Return the [x, y] coordinate for the center point of the cell that contains the specified text.  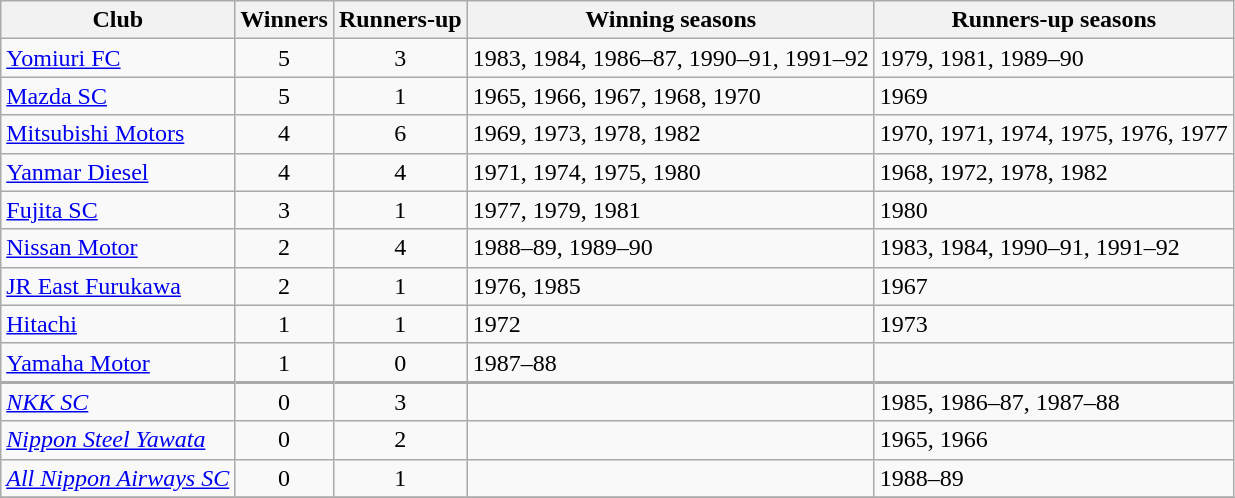
Nippon Steel Yawata [118, 440]
1970, 1971, 1974, 1975, 1976, 1977 [1054, 134]
1968, 1972, 1978, 1982 [1054, 172]
Yomiuri FC [118, 58]
1967 [1054, 286]
1973 [1054, 324]
1983, 1984, 1986–87, 1990–91, 1991–92 [670, 58]
1985, 1986–87, 1987–88 [1054, 402]
1988–89, 1989–90 [670, 248]
1972 [670, 324]
1965, 1966 [1054, 440]
6 [400, 134]
1983, 1984, 1990–91, 1991–92 [1054, 248]
1965, 1966, 1967, 1968, 1970 [670, 96]
Nissan Motor [118, 248]
All Nippon Airways SC [118, 478]
Fujita SC [118, 210]
1977, 1979, 1981 [670, 210]
JR East Furukawa [118, 286]
Winning seasons [670, 20]
Club [118, 20]
Hitachi [118, 324]
Mazda SC [118, 96]
1987–88 [670, 362]
1988–89 [1054, 478]
1980 [1054, 210]
Winners [284, 20]
1969 [1054, 96]
1976, 1985 [670, 286]
Yamaha Motor [118, 362]
Mitsubishi Motors [118, 134]
1971, 1974, 1975, 1980 [670, 172]
NKK SC [118, 402]
Yanmar Diesel [118, 172]
Runners-up [400, 20]
Runners-up seasons [1054, 20]
1979, 1981, 1989–90 [1054, 58]
1969, 1973, 1978, 1982 [670, 134]
